Extract the [x, y] coordinate from the center of the cell holding the provided text.  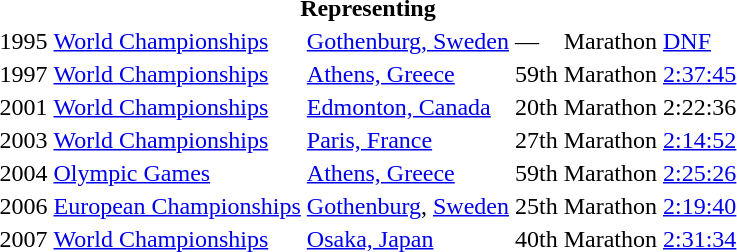
Edmonton, Canada [408, 107]
— [537, 41]
2:19:40 [699, 206]
2:25:26 [699, 173]
2:14:52 [699, 140]
Paris, France [408, 140]
2:37:45 [699, 74]
Olympic Games [177, 173]
27th [537, 140]
25th [537, 206]
DNF [699, 41]
2:22:36 [699, 107]
20th [537, 107]
European Championships [177, 206]
